Find where the given text appears and provide that cell's center as [x, y] coordinate. 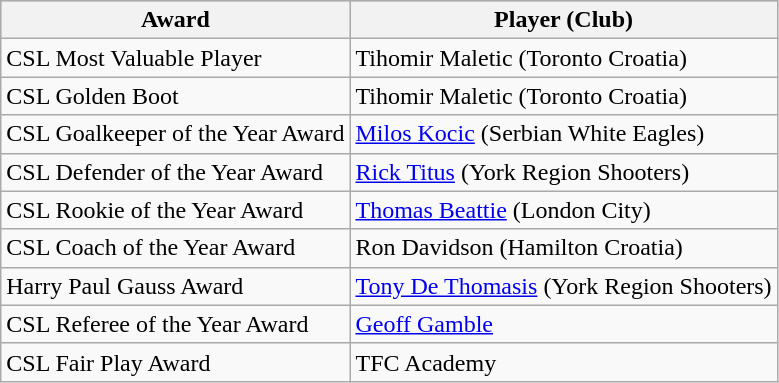
CSL Referee of the Year Award [176, 324]
CSL Goalkeeper of the Year Award [176, 134]
Ron Davidson (Hamilton Croatia) [564, 248]
Thomas Beattie (London City) [564, 210]
Player (Club) [564, 20]
Tony De Thomasis (York Region Shooters) [564, 286]
CSL Rookie of the Year Award [176, 210]
CSL Golden Boot [176, 96]
Geoff Gamble [564, 324]
CSL Coach of the Year Award [176, 248]
CSL Most Valuable Player [176, 58]
CSL Fair Play Award [176, 362]
Award [176, 20]
Milos Kocic (Serbian White Eagles) [564, 134]
CSL Defender of the Year Award [176, 172]
TFC Academy [564, 362]
Rick Titus (York Region Shooters) [564, 172]
Harry Paul Gauss Award [176, 286]
